Extract the (x, y) coordinate from the center of the cell holding the provided text.  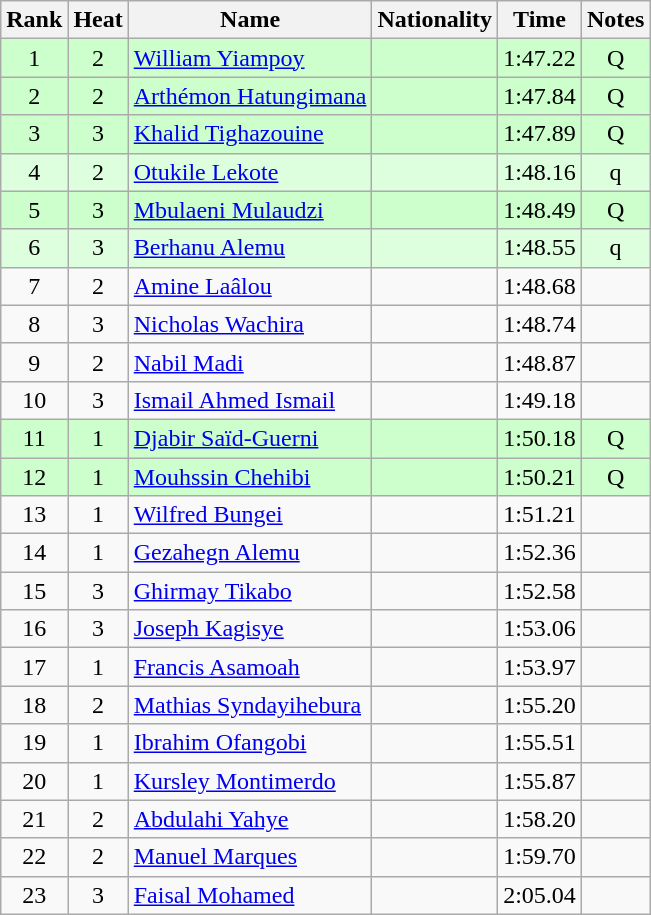
Nationality (435, 20)
Notes (615, 20)
1:55.87 (540, 781)
1:52.36 (540, 553)
Name (250, 20)
1:48.87 (540, 362)
1:48.49 (540, 210)
1:55.51 (540, 743)
18 (34, 705)
13 (34, 515)
1:48.55 (540, 248)
Khalid Tighazouine (250, 134)
14 (34, 553)
Heat (98, 20)
Djabir Saïd-Guerni (250, 438)
1:53.97 (540, 667)
Ghirmay Tikabo (250, 591)
Rank (34, 20)
9 (34, 362)
1:48.74 (540, 324)
1:47.84 (540, 96)
Kursley Montimerdo (250, 781)
Time (540, 20)
1:49.18 (540, 400)
William Yiampoy (250, 58)
23 (34, 895)
1:51.21 (540, 515)
1:50.18 (540, 438)
2:05.04 (540, 895)
16 (34, 629)
6 (34, 248)
8 (34, 324)
1:48.16 (540, 172)
17 (34, 667)
1:47.22 (540, 58)
21 (34, 819)
1:50.21 (540, 477)
Joseph Kagisye (250, 629)
22 (34, 857)
12 (34, 477)
Amine Laâlou (250, 286)
10 (34, 400)
7 (34, 286)
Mbulaeni Mulaudzi (250, 210)
1:55.20 (540, 705)
1:47.89 (540, 134)
Nicholas Wachira (250, 324)
4 (34, 172)
Manuel Marques (250, 857)
1:53.06 (540, 629)
Mouhssin Chehibi (250, 477)
Mathias Syndayihebura (250, 705)
5 (34, 210)
1:52.58 (540, 591)
Faisal Mohamed (250, 895)
Arthémon Hatungimana (250, 96)
Ibrahim Ofangobi (250, 743)
1:59.70 (540, 857)
1:58.20 (540, 819)
Berhanu Alemu (250, 248)
15 (34, 591)
Wilfred Bungei (250, 515)
Otukile Lekote (250, 172)
20 (34, 781)
1:48.68 (540, 286)
Nabil Madi (250, 362)
Gezahegn Alemu (250, 553)
11 (34, 438)
Abdulahi Yahye (250, 819)
Francis Asamoah (250, 667)
19 (34, 743)
Ismail Ahmed Ismail (250, 400)
